Search for the cell housing the specified text and yield its (X, Y) center coordinate. 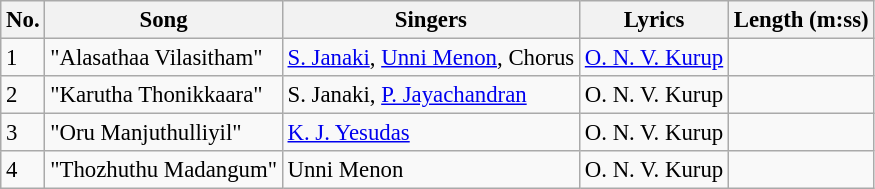
"Oru Manjuthulliyil" (164, 133)
Song (164, 20)
"Thozhuthu Madangum" (164, 170)
Singers (430, 20)
2 (23, 95)
No. (23, 20)
K. J. Yesudas (430, 133)
"Karutha Thonikkaara" (164, 95)
4 (23, 170)
1 (23, 58)
"Alasathaa Vilasitham" (164, 58)
Lyrics (654, 20)
S. Janaki, P. Jayachandran (430, 95)
Unni Menon (430, 170)
3 (23, 133)
Length (m:ss) (802, 20)
S. Janaki, Unni Menon, Chorus (430, 58)
